Capture the cell that displays the provided text and extract its [x, y] central coordinate. 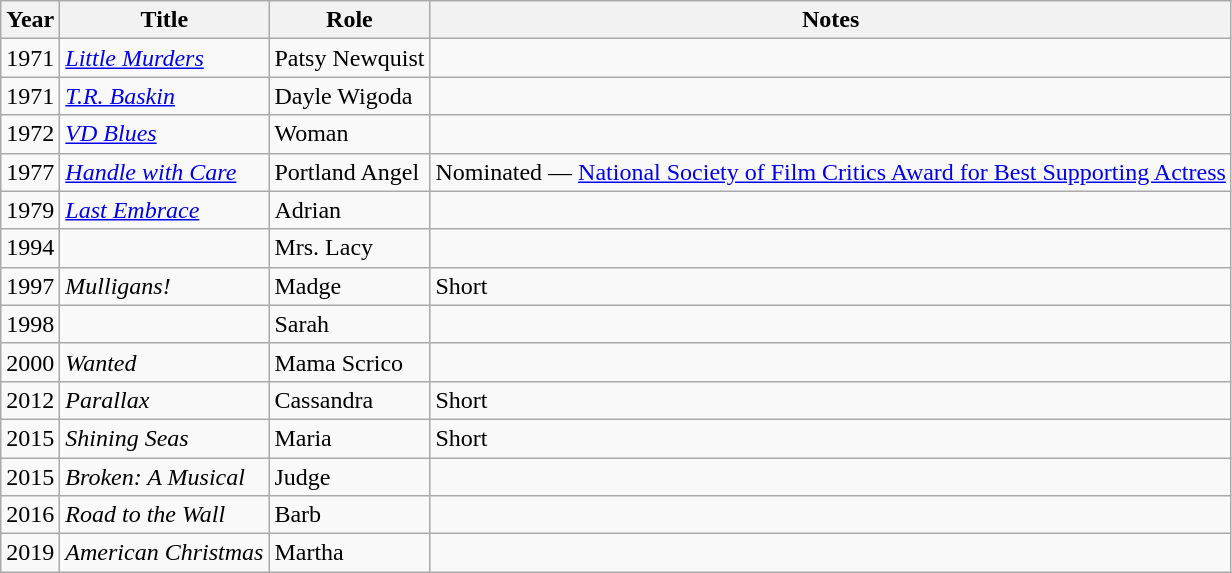
Maria [350, 438]
Little Murders [164, 58]
Mama Scrico [350, 362]
American Christmas [164, 553]
Handle with Care [164, 172]
Adrian [350, 210]
Shining Seas [164, 438]
Wanted [164, 362]
Broken: A Musical [164, 477]
Nominated — National Society of Film Critics Award for Best Supporting Actress [830, 172]
2019 [30, 553]
Madge [350, 286]
1998 [30, 324]
1994 [30, 248]
Portland Angel [350, 172]
Mrs. Lacy [350, 248]
Road to the Wall [164, 515]
Notes [830, 20]
Last Embrace [164, 210]
Cassandra [350, 400]
Sarah [350, 324]
1979 [30, 210]
1972 [30, 134]
Martha [350, 553]
1997 [30, 286]
Mulligans! [164, 286]
Parallax [164, 400]
Title [164, 20]
T.R. Baskin [164, 96]
Dayle Wigoda [350, 96]
Role [350, 20]
VD Blues [164, 134]
2016 [30, 515]
1977 [30, 172]
Judge [350, 477]
Barb [350, 515]
Woman [350, 134]
Patsy Newquist [350, 58]
2000 [30, 362]
Year [30, 20]
2012 [30, 400]
